Capture the cell that displays the provided text and extract its (X, Y) central coordinate. 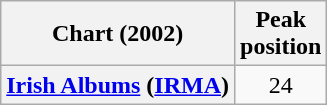
24 (281, 85)
Irish Albums (IRMA) (118, 85)
Peakposition (281, 34)
Chart (2002) (118, 34)
